Pinpoint the cell where the given text exists, returning its (X, Y) midpoint coordinate. 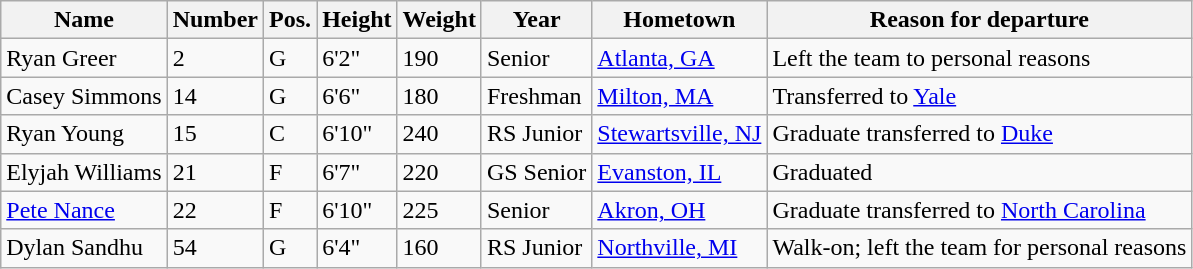
Number (215, 20)
Ryan Young (84, 134)
15 (215, 134)
6'6" (357, 96)
Left the team to personal reasons (980, 58)
6'7" (357, 172)
Atlanta, GA (680, 58)
6'2" (357, 58)
190 (439, 58)
GS Senior (536, 172)
6'4" (357, 248)
220 (439, 172)
Evanston, IL (680, 172)
Name (84, 20)
Graduate transferred to North Carolina (980, 210)
22 (215, 210)
Casey Simmons (84, 96)
Dylan Sandhu (84, 248)
Transferred to Yale (980, 96)
Elyjah Williams (84, 172)
Pos. (290, 20)
Graduated (980, 172)
225 (439, 210)
21 (215, 172)
Pete Nance (84, 210)
Walk-on; left the team for personal reasons (980, 248)
Stewartsville, NJ (680, 134)
14 (215, 96)
Akron, OH (680, 210)
Freshman (536, 96)
2 (215, 58)
180 (439, 96)
Milton, MA (680, 96)
Weight (439, 20)
Hometown (680, 20)
54 (215, 248)
Northville, MI (680, 248)
160 (439, 248)
Reason for departure (980, 20)
Ryan Greer (84, 58)
Height (357, 20)
Year (536, 20)
240 (439, 134)
Graduate transferred to Duke (980, 134)
C (290, 134)
